Detect which cell encompasses the target text, then output its [X, Y] center coordinate. 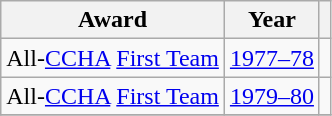
Year [272, 20]
1979–80 [272, 96]
Award [113, 20]
1977–78 [272, 58]
